Extract the [X, Y] coordinate from the center of the cell holding the provided text.  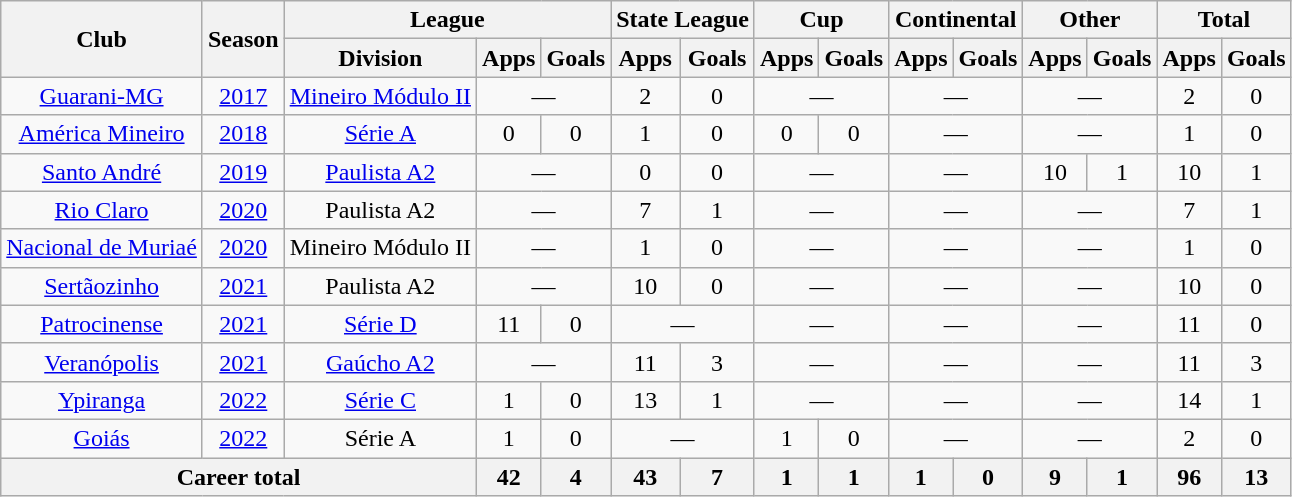
Série D [380, 324]
Division [380, 58]
Total [1224, 20]
Continental [956, 20]
Veranópolis [102, 362]
Cup [821, 20]
Goiás [102, 438]
Santo André [102, 172]
Season [243, 39]
League [448, 20]
Série C [380, 400]
Rio Claro [102, 210]
Sertãozinho [102, 286]
96 [1189, 477]
2017 [243, 96]
State League [683, 20]
Ypiranga [102, 400]
Career total [239, 477]
43 [646, 477]
Patrocinense [102, 324]
Nacional de Muriaé [102, 248]
Other [1090, 20]
9 [1055, 477]
42 [509, 477]
2018 [243, 134]
Guarani-MG [102, 96]
14 [1189, 400]
Club [102, 39]
América Mineiro [102, 134]
2019 [243, 172]
Gaúcho A2 [380, 362]
4 [576, 477]
